Provide the [x, y] coordinate of the cell's center where the given text is located.  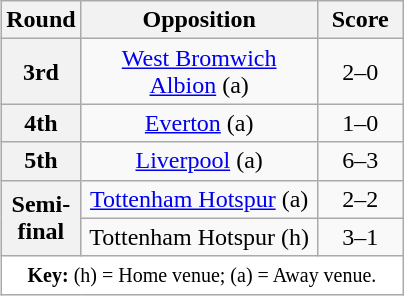
Semi-final [41, 218]
5th [41, 161]
Tottenham Hotspur (a) [199, 199]
Opposition [199, 20]
Round [41, 20]
Everton (a) [199, 123]
Liverpool (a) [199, 161]
2–0 [360, 72]
4th [41, 123]
2–2 [360, 199]
3rd [41, 72]
Key: (h) = Home venue; (a) = Away venue. [202, 275]
1–0 [360, 123]
Tottenham Hotspur (h) [199, 237]
West Bromwich Albion (a) [199, 72]
6–3 [360, 161]
3–1 [360, 237]
Score [360, 20]
